From the cell containing the given text, extract its center point as (x, y) coordinate. 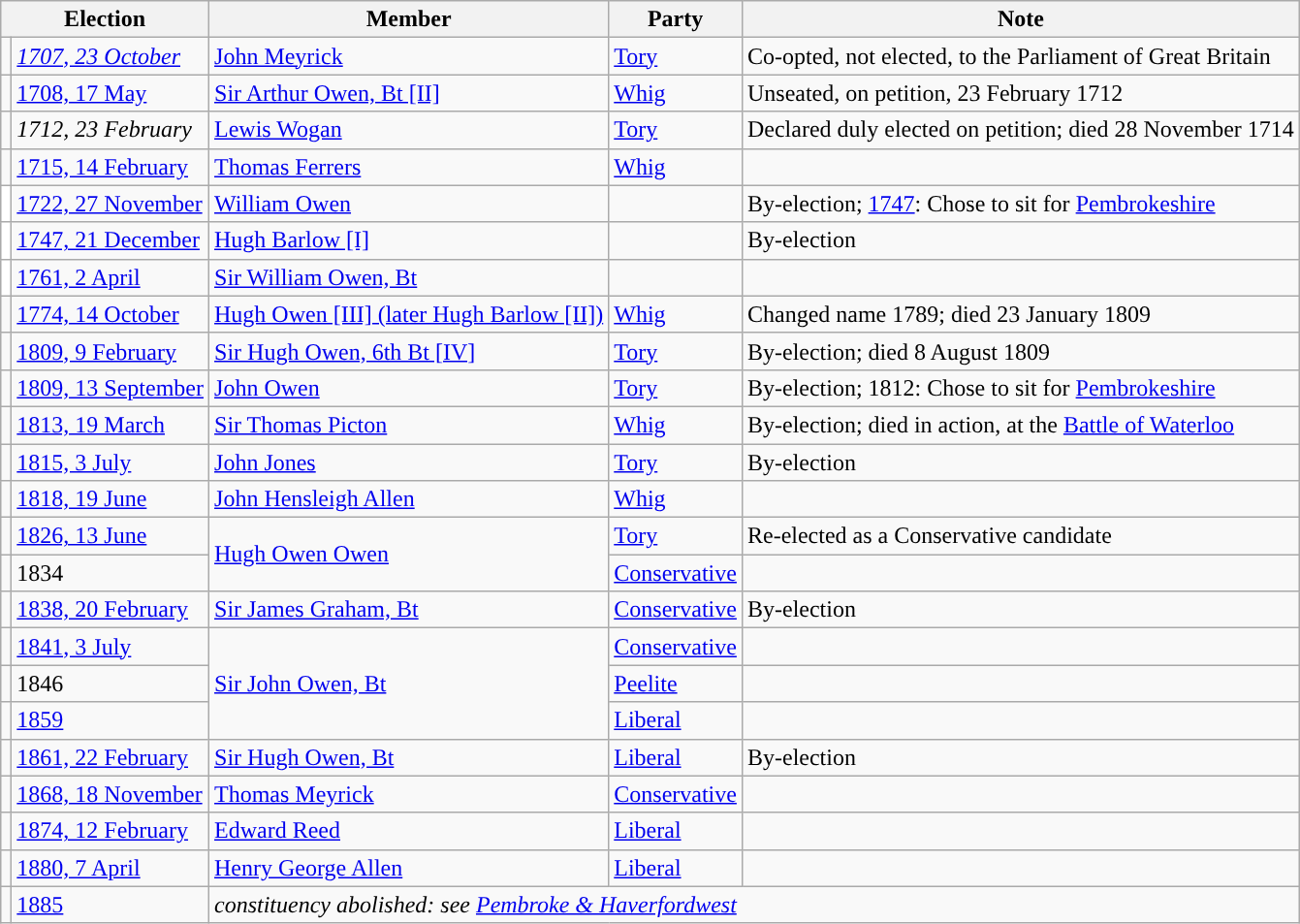
By-election; 1747: Chose to sit for Pembrokeshire (1020, 204)
Sir Hugh Owen, 6th Bt [IV] (409, 351)
Thomas Meyrick (409, 794)
Edward Reed (409, 831)
Sir Arthur Owen, Bt [II] (409, 93)
Declared duly elected on petition; died 28 November 1714 (1020, 130)
1859 (111, 720)
1715, 14 February (111, 167)
1722, 27 November (111, 204)
1841, 3 July (111, 647)
Peelite (676, 684)
1774, 14 October (111, 314)
Party (676, 19)
1838, 20 February (111, 610)
1761, 2 April (111, 277)
constituency abolished: see Pembroke & Haverfordwest (754, 905)
Election (105, 19)
1846 (111, 684)
1809, 13 September (111, 388)
John Jones (409, 462)
Hugh Owen [III] (later Hugh Barlow [II]) (409, 314)
John Meyrick (409, 56)
By-election; 1812: Chose to sit for Pembrokeshire (1020, 388)
1874, 12 February (111, 831)
1880, 7 April (111, 868)
1826, 13 June (111, 536)
By-election; died in action, at the Battle of Waterloo (1020, 425)
1861, 22 February (111, 757)
Lewis Wogan (409, 130)
1707, 23 October (111, 56)
Sir Thomas Picton (409, 425)
Sir John Owen, Bt (409, 684)
1712, 23 February (111, 130)
Note (1020, 19)
Sir William Owen, Bt (409, 277)
By-election; died 8 August 1809 (1020, 351)
Changed name 1789; died 23 January 1809 (1020, 314)
Hugh Owen Owen (409, 555)
Re-elected as a Conservative candidate (1020, 536)
1818, 19 June (111, 499)
1868, 18 November (111, 794)
1885 (111, 905)
Sir James Graham, Bt (409, 610)
1834 (111, 573)
1815, 3 July (111, 462)
William Owen (409, 204)
1813, 19 March (111, 425)
1708, 17 May (111, 93)
1747, 21 December (111, 240)
Member (409, 19)
John Owen (409, 388)
John Hensleigh Allen (409, 499)
Hugh Barlow [I] (409, 240)
Henry George Allen (409, 868)
Thomas Ferrers (409, 167)
Co-opted, not elected, to the Parliament of Great Britain (1020, 56)
Sir Hugh Owen, Bt (409, 757)
Unseated, on petition, 23 February 1712 (1020, 93)
1809, 9 February (111, 351)
